Extract the [X, Y] coordinate from the center of the cell holding the provided text.  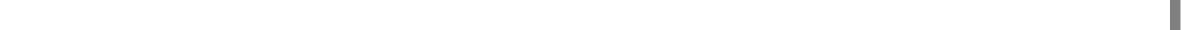
18 [940, 15]
35 [630, 15]
17 [321, 15]
